For the text-containing cell, return its midpoint in (X, Y) coordinate format. 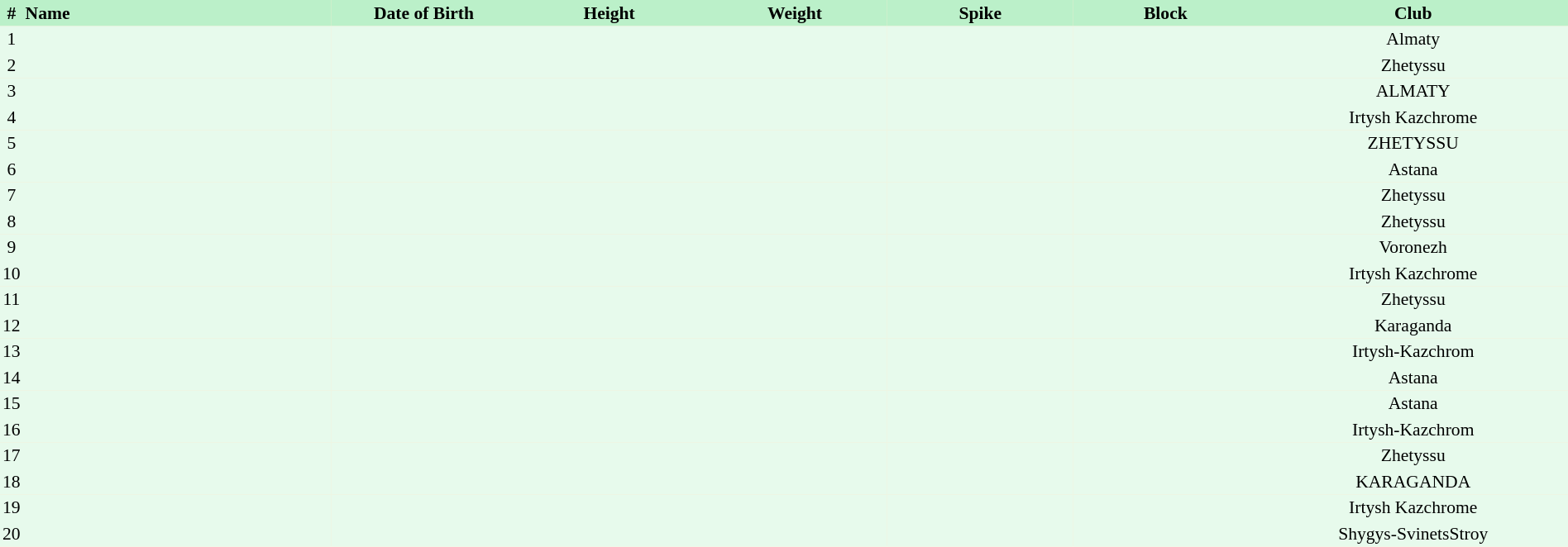
7 (12, 195)
ZHETYSSU (1413, 144)
Club (1413, 13)
Almaty (1413, 40)
Spike (980, 13)
2 (12, 65)
Name (177, 13)
11 (12, 299)
KARAGANDA (1413, 482)
3 (12, 91)
8 (12, 221)
Karaganda (1413, 326)
Block (1165, 13)
19 (12, 507)
ALMATY (1413, 91)
4 (12, 117)
Weight (795, 13)
1 (12, 40)
10 (12, 273)
20 (12, 534)
Height (609, 13)
Shygys-SvinetsStroy (1413, 534)
14 (12, 378)
Date of Birth (423, 13)
15 (12, 403)
17 (12, 456)
12 (12, 326)
# (12, 13)
Voronezh (1413, 248)
6 (12, 169)
16 (12, 430)
5 (12, 144)
9 (12, 248)
13 (12, 352)
18 (12, 482)
